For the text-containing cell, return its midpoint in [x, y] coordinate format. 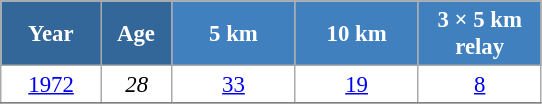
1972 [52, 85]
5 km [234, 34]
28 [136, 85]
Year [52, 34]
19 [356, 85]
8 [480, 85]
33 [234, 85]
Age [136, 34]
3 × 5 km relay [480, 34]
10 km [356, 34]
